Find where the given text appears and provide that cell's center as [X, Y] coordinate. 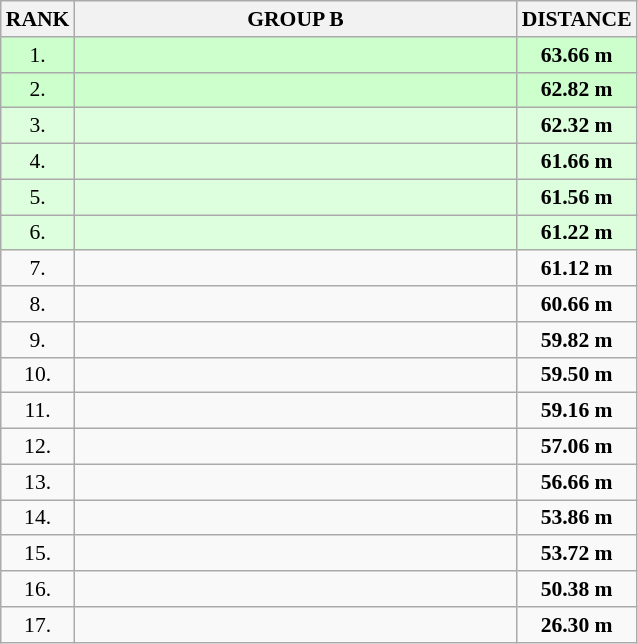
15. [38, 554]
59.82 m [577, 340]
62.82 m [577, 90]
DISTANCE [577, 19]
53.72 m [577, 554]
1. [38, 55]
61.22 m [577, 233]
11. [38, 411]
3. [38, 126]
16. [38, 589]
12. [38, 447]
GROUP B [295, 19]
17. [38, 625]
62.32 m [577, 126]
14. [38, 518]
5. [38, 197]
59.16 m [577, 411]
6. [38, 233]
61.66 m [577, 162]
13. [38, 482]
50.38 m [577, 589]
10. [38, 375]
59.50 m [577, 375]
7. [38, 269]
56.66 m [577, 482]
60.66 m [577, 304]
9. [38, 340]
2. [38, 90]
61.56 m [577, 197]
53.86 m [577, 518]
61.12 m [577, 269]
26.30 m [577, 625]
57.06 m [577, 447]
63.66 m [577, 55]
8. [38, 304]
4. [38, 162]
RANK [38, 19]
